Find where the given text appears and provide that cell's center as [X, Y] coordinate. 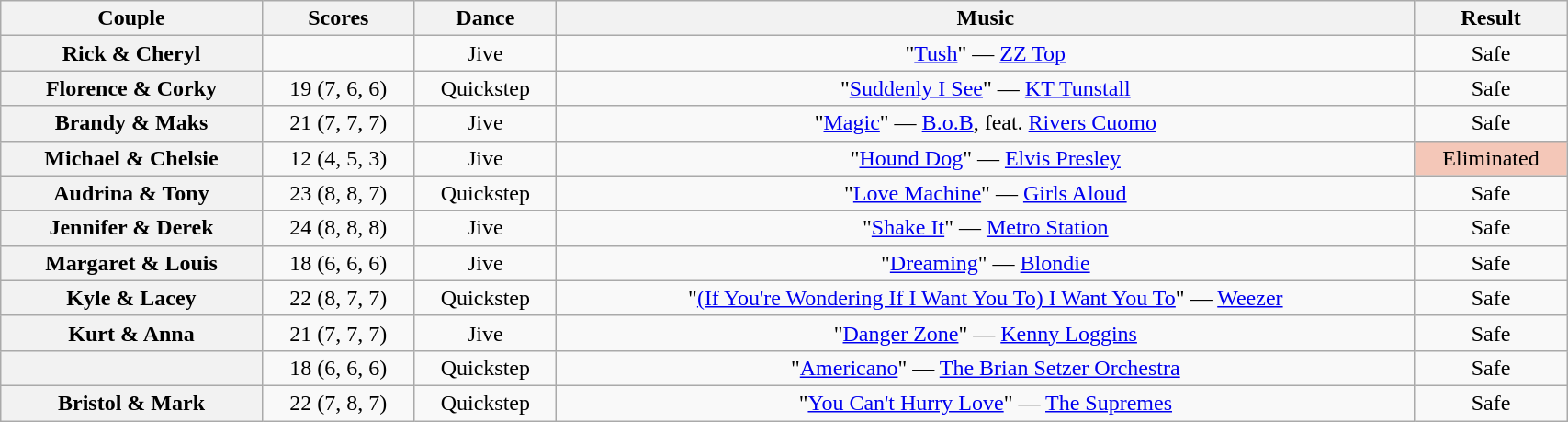
Music [985, 18]
"Tush" — ZZ Top [985, 53]
Dance [485, 18]
"Suddenly I See" — KT Tunstall [985, 88]
Eliminated [1490, 158]
"(If You're Wondering If I Want You To) I Want You To" — Weezer [985, 298]
Michael & Chelsie [131, 158]
24 (8, 8, 8) [338, 228]
"Dreaming" — Blondie [985, 263]
22 (7, 8, 7) [338, 403]
Couple [131, 18]
"Americano" — The Brian Setzer Orchestra [985, 368]
Kyle & Lacey [131, 298]
Florence & Corky [131, 88]
"Magic" — B.o.B, feat. Rivers Cuomo [985, 123]
"You Can't Hurry Love" — The Supremes [985, 403]
"Hound Dog" — Elvis Presley [985, 158]
Kurt & Anna [131, 333]
"Danger Zone" — Kenny Loggins [985, 333]
Jennifer & Derek [131, 228]
Bristol & Mark [131, 403]
22 (8, 7, 7) [338, 298]
19 (7, 6, 6) [338, 88]
"Love Machine" — Girls Aloud [985, 193]
Result [1490, 18]
"Shake It" — Metro Station [985, 228]
Scores [338, 18]
Margaret & Louis [131, 263]
12 (4, 5, 3) [338, 158]
Audrina & Tony [131, 193]
Brandy & Maks [131, 123]
Rick & Cheryl [131, 53]
23 (8, 8, 7) [338, 193]
